Find where the given text appears and provide that cell's center as [X, Y] coordinate. 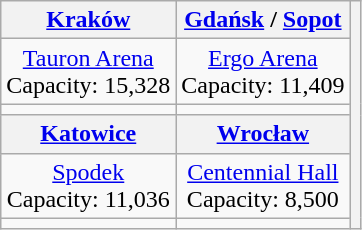
Gdańsk / Sopot [263, 20]
Katowice [88, 134]
Centennial HallCapacity: 8,500 [263, 186]
Ergo ArenaCapacity: 11,409 [263, 72]
Wrocław [263, 134]
SpodekCapacity: 11,036 [88, 186]
Kraków [88, 20]
Tauron ArenaCapacity: 15,328 [88, 72]
